Output the [X, Y] coordinate of the center of the cell containing the given text.  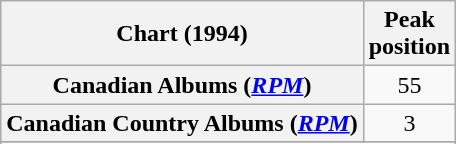
3 [409, 123]
Peakposition [409, 34]
Chart (1994) [182, 34]
55 [409, 85]
Canadian Country Albums (RPM) [182, 123]
Canadian Albums (RPM) [182, 85]
